Determine the [x, y] coordinate at the center of the cell enclosing the given text.  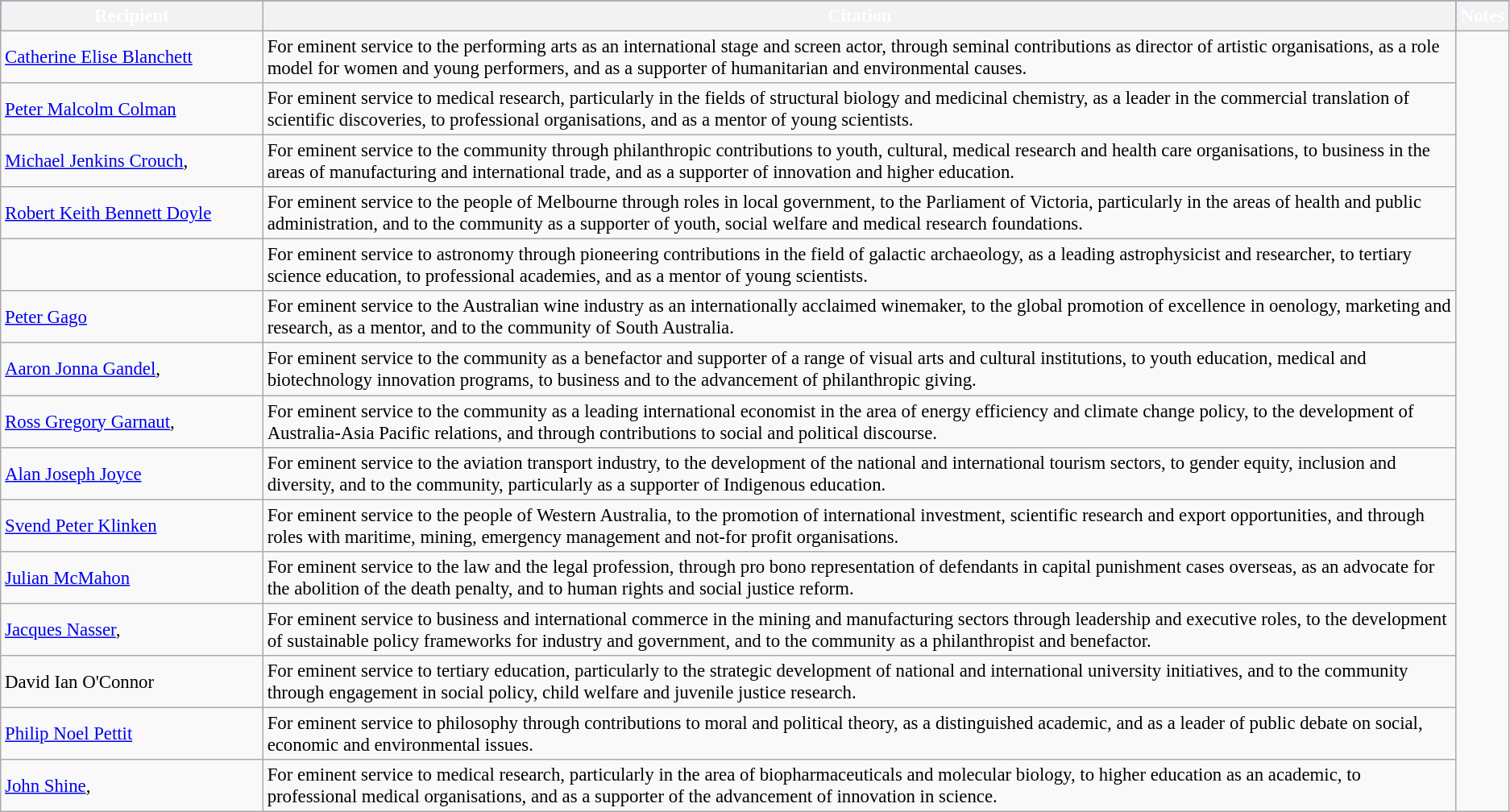
Catherine Elise Blanchett [132, 58]
Citation [859, 16]
Svend Peter Klinken [132, 525]
Peter Malcolm Colman [132, 110]
Alan Joseph Joyce [132, 474]
Recipient [132, 16]
Notes [1483, 16]
Ross Gregory Garnaut, [132, 422]
David Ian O'Connor [132, 681]
Robert Keith Bennett Doyle [132, 213]
Michael Jenkins Crouch, [132, 161]
Peter Gago [132, 317]
John Shine, [132, 786]
Aaron Jonna Gandel, [132, 369]
Jacques Nasser, [132, 630]
Julian McMahon [132, 577]
Philip Noel Pettit [132, 733]
